Provide the [x, y] coordinate of the cell's center where the given text is located.  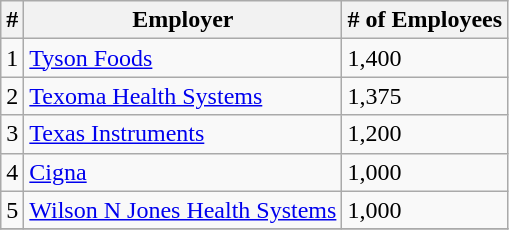
1,375 [425, 96]
1,400 [425, 58]
Texoma Health Systems [183, 96]
1,200 [425, 134]
# [12, 20]
Wilson N Jones Health Systems [183, 210]
Texas Instruments [183, 134]
Tyson Foods [183, 58]
2 [12, 96]
Employer [183, 20]
1 [12, 58]
3 [12, 134]
# of Employees [425, 20]
Cigna [183, 172]
5 [12, 210]
4 [12, 172]
